From the cell containing the given text, extract its center point as [x, y] coordinate. 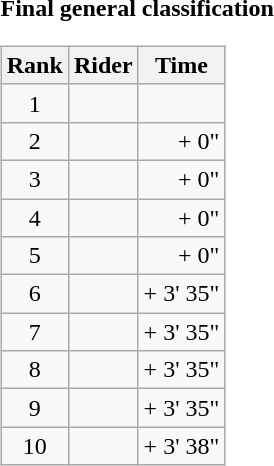
4 [34, 217]
1 [34, 103]
Rank [34, 65]
7 [34, 332]
2 [34, 141]
8 [34, 370]
10 [34, 446]
6 [34, 294]
Rider [103, 65]
+ 3' 38" [182, 446]
9 [34, 408]
5 [34, 256]
Time [182, 65]
3 [34, 179]
